Output the (X, Y) coordinate of the center of the cell containing the given text.  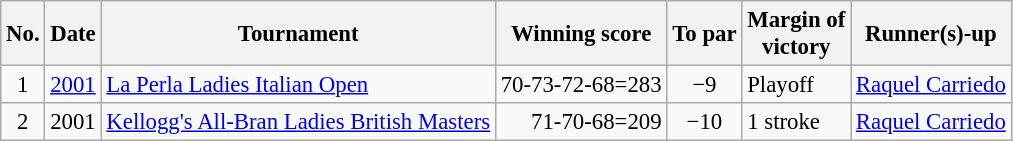
1 stroke (796, 122)
70-73-72-68=283 (581, 85)
To par (704, 34)
2 (23, 122)
71-70-68=209 (581, 122)
Margin ofvictory (796, 34)
1 (23, 85)
Date (73, 34)
−10 (704, 122)
No. (23, 34)
La Perla Ladies Italian Open (298, 85)
Playoff (796, 85)
Kellogg's All-Bran Ladies British Masters (298, 122)
Winning score (581, 34)
Runner(s)-up (932, 34)
Tournament (298, 34)
−9 (704, 85)
